Capture the cell that displays the provided text and extract its (X, Y) central coordinate. 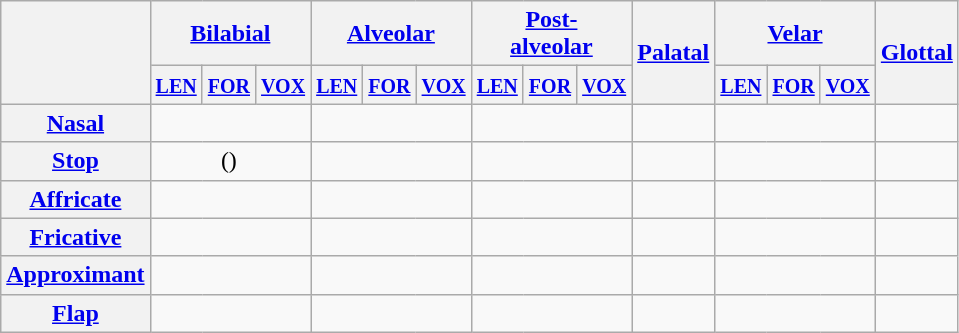
Bilabial (230, 34)
Flap (76, 313)
Velar (796, 34)
Approximant (76, 275)
Palatal (674, 52)
Nasal (76, 123)
() (228, 161)
Glottal (916, 52)
Fricative (76, 237)
Alveolar (392, 34)
Affricate (76, 199)
Post-alveolar (552, 34)
Stop (76, 161)
